Extract the [X, Y] coordinate from the center of the cell holding the provided text.  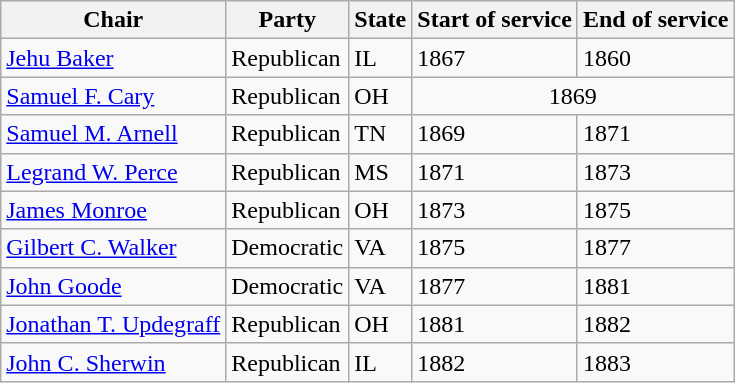
Legrand W. Perce [114, 172]
1867 [495, 58]
1883 [655, 362]
Samuel M. Arnell [114, 134]
Chair [114, 20]
James Monroe [114, 210]
John Goode [114, 286]
Jonathan T. Updegraff [114, 324]
MS [380, 172]
End of service [655, 20]
1860 [655, 58]
TN [380, 134]
Gilbert C. Walker [114, 248]
Start of service [495, 20]
Samuel F. Cary [114, 96]
Jehu Baker [114, 58]
Party [288, 20]
John C. Sherwin [114, 362]
State [380, 20]
